Extract the (X, Y) coordinate from the center of the cell holding the provided text.  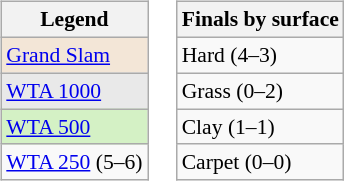
Legend (74, 20)
Carpet (0–0) (260, 162)
Grass (0–2) (260, 91)
WTA 500 (74, 127)
Grand Slam (74, 55)
Finals by surface (260, 20)
Clay (1–1) (260, 127)
Hard (4–3) (260, 55)
WTA 250 (5–6) (74, 162)
WTA 1000 (74, 91)
